Search for the cell housing the specified text and yield its [X, Y] center coordinate. 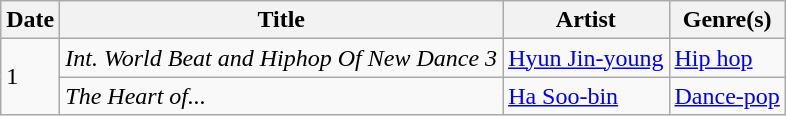
Artist [586, 20]
Ha Soo-bin [586, 96]
Title [282, 20]
Genre(s) [727, 20]
Dance-pop [727, 96]
Date [30, 20]
The Heart of... [282, 96]
Hyun Jin-young [586, 58]
1 [30, 77]
Int. World Beat and Hiphop Of New Dance 3 [282, 58]
Hip hop [727, 58]
